Detect which cell encompasses the target text, then output its [x, y] center coordinate. 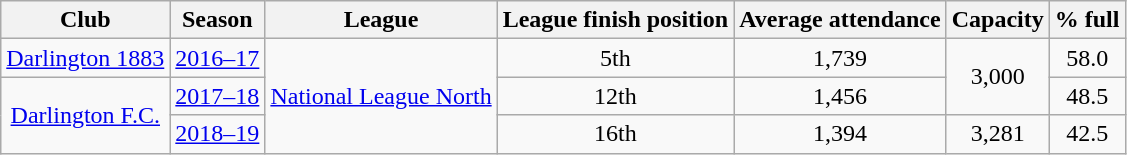
Darlington 1883 [86, 58]
3,000 [998, 77]
League finish position [615, 20]
Capacity [998, 20]
1,394 [840, 134]
National League North [381, 96]
5th [615, 58]
3,281 [998, 134]
58.0 [1087, 58]
Season [218, 20]
1,739 [840, 58]
2016–17 [218, 58]
2018–19 [218, 134]
1,456 [840, 96]
16th [615, 134]
12th [615, 96]
48.5 [1087, 96]
Club [86, 20]
League [381, 20]
Average attendance [840, 20]
Darlington F.C. [86, 115]
2017–18 [218, 96]
% full [1087, 20]
42.5 [1087, 134]
